Provide the [x, y] coordinate of the cell's center where the given text is located.  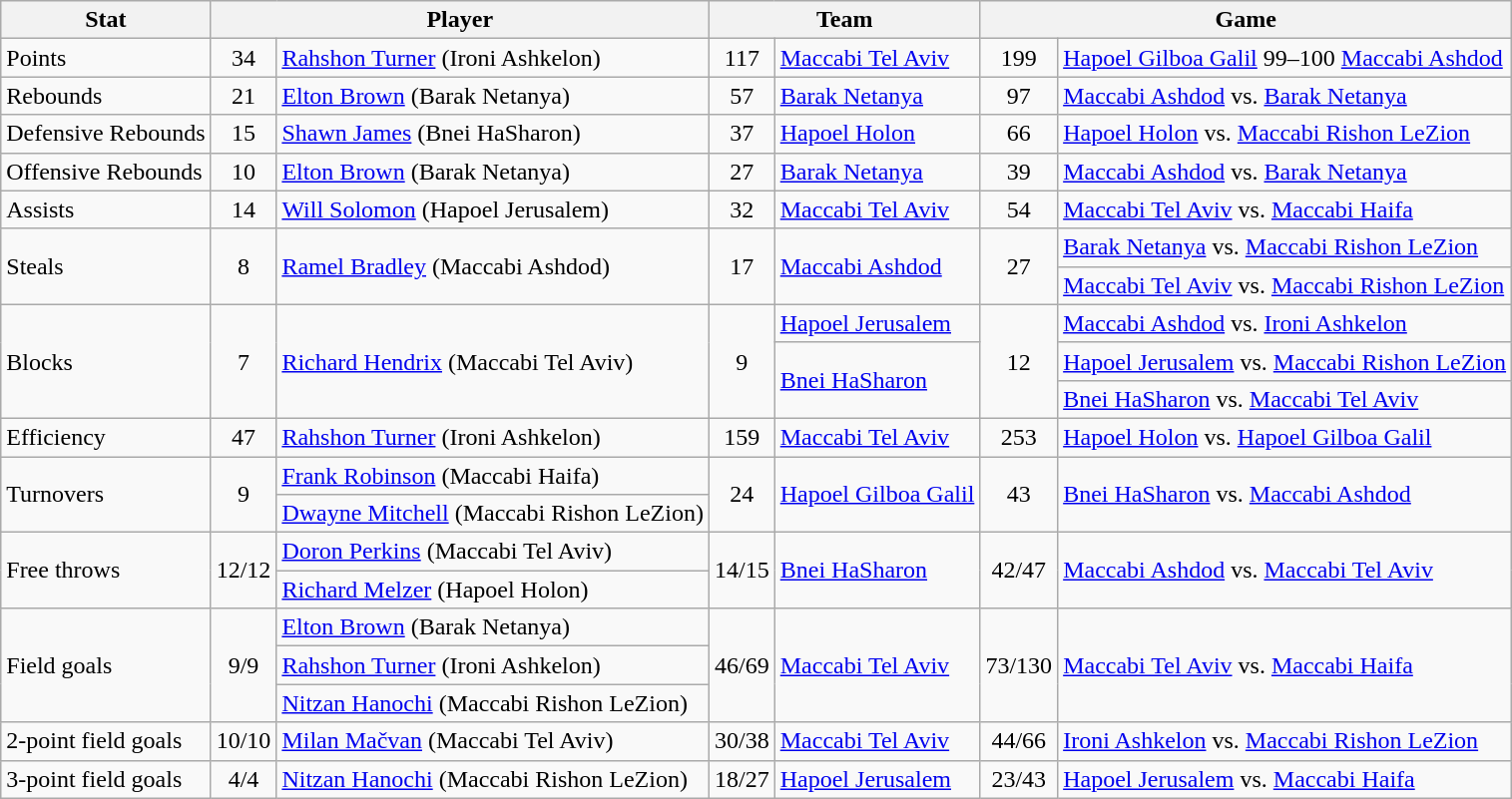
Maccabi Ashdod [877, 266]
Will Solomon (Hapoel Jerusalem) [493, 209]
47 [244, 437]
17 [742, 266]
Rebounds [106, 96]
Bnei HaSharon vs. Maccabi Tel Aviv [1285, 399]
Ramel Bradley (Maccabi Ashdod) [493, 266]
54 [1019, 209]
43 [1019, 495]
Dwayne Mitchell (Maccabi Rishon LeZion) [493, 514]
15 [244, 134]
8 [244, 266]
42/47 [1019, 571]
Game [1246, 20]
12/12 [244, 571]
Frank Robinson (Maccabi Haifa) [493, 476]
Doron Perkins (Maccabi Tel Aviv) [493, 552]
Maccabi Ashdod vs. Maccabi Tel Aviv [1285, 571]
Richard Melzer (Hapoel Holon) [493, 590]
Assists [106, 209]
159 [742, 437]
Milan Mačvan (Maccabi Tel Aviv) [493, 741]
39 [1019, 172]
Defensive Rebounds [106, 134]
10 [244, 172]
44/66 [1019, 741]
Blocks [106, 361]
199 [1019, 58]
Shawn James (Bnei HaSharon) [493, 134]
4/4 [244, 779]
14 [244, 209]
32 [742, 209]
Hapoel Holon [877, 134]
Efficiency [106, 437]
253 [1019, 437]
12 [1019, 361]
Hapoel Jerusalem vs. Maccabi Haifa [1285, 779]
Free throws [106, 571]
Hapoel Holon vs. Hapoel Gilboa Galil [1285, 437]
Player [459, 20]
Hapoel Gilboa Galil 99–100 Maccabi Ashdod [1285, 58]
57 [742, 96]
3-point field goals [106, 779]
Steals [106, 266]
30/38 [742, 741]
Field goals [106, 665]
34 [244, 58]
24 [742, 495]
2-point field goals [106, 741]
37 [742, 134]
97 [1019, 96]
Richard Hendrix (Maccabi Tel Aviv) [493, 361]
73/130 [1019, 665]
Turnovers [106, 495]
Ironi Ashkelon vs. Maccabi Rishon LeZion [1285, 741]
Stat [106, 20]
21 [244, 96]
Points [106, 58]
7 [244, 361]
23/43 [1019, 779]
Bnei HaSharon vs. Maccabi Ashdod [1285, 495]
Hapoel Holon vs. Maccabi Rishon LeZion [1285, 134]
46/69 [742, 665]
18/27 [742, 779]
10/10 [244, 741]
Hapoel Jerusalem vs. Maccabi Rishon LeZion [1285, 361]
14/15 [742, 571]
Maccabi Ashdod vs. Ironi Ashkelon [1285, 323]
66 [1019, 134]
117 [742, 58]
9/9 [244, 665]
Team [844, 20]
Offensive Rebounds [106, 172]
Hapoel Gilboa Galil [877, 495]
Barak Netanya vs. Maccabi Rishon LeZion [1285, 247]
Maccabi Tel Aviv vs. Maccabi Rishon LeZion [1285, 285]
